Extract the [X, Y] coordinate from the center of the cell holding the provided text.  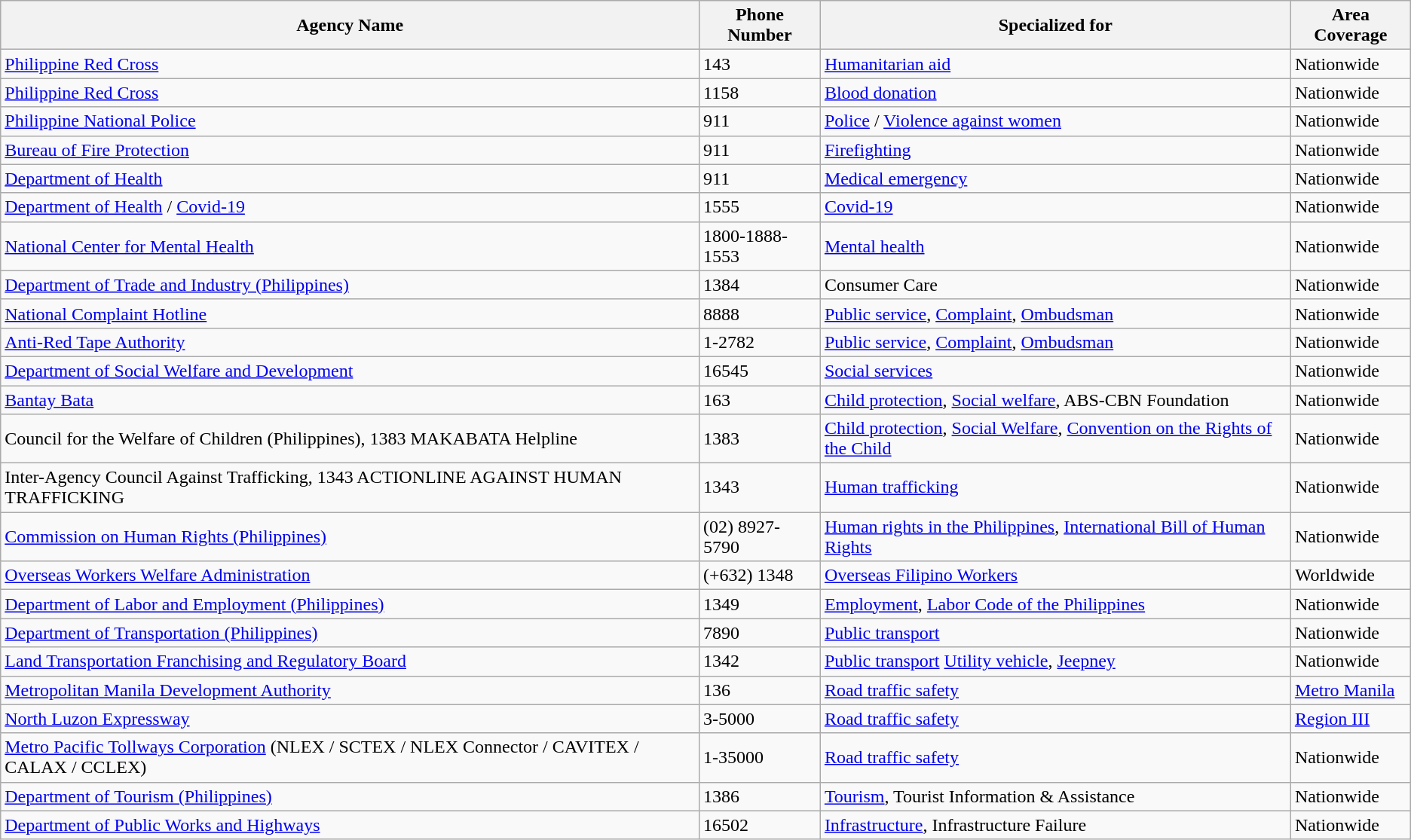
Social services [1055, 371]
Public transport Utility vehicle, Jeepney [1055, 661]
Covid-19 [1055, 207]
1800-1888-1553 [760, 246]
Mental health [1055, 246]
Public transport [1055, 633]
Metro Pacific Tollways Corporation (NLEX / SCTEX / NLEX Connector / CAVITEX / CALAX / CCLEX) [350, 758]
Anti-Red Tape Authority [350, 342]
Department of Transportation (Philippines) [350, 633]
7890 [760, 633]
Department of Health [350, 179]
North Luzon Expressway [350, 719]
Child protection, Social welfare, ABS-CBN Foundation [1055, 400]
1343 [760, 488]
Overseas Filipino Workers [1055, 576]
Humanitarian aid [1055, 64]
Firefighting [1055, 150]
Metro Manila [1351, 690]
Tourism, Tourist Information & Assistance [1055, 796]
163 [760, 400]
Human trafficking [1055, 488]
Metropolitan Manila Development Authority [350, 690]
Department of Public Works and Highways [350, 825]
Overseas Workers Welfare Administration [350, 576]
Human rights in the Philippines, International Bill of Human Rights [1055, 536]
Employment, Labor Code of the Philippines [1055, 604]
1-2782 [760, 342]
Department of Trade and Industry (Philippines) [350, 285]
(+632) 1348 [760, 576]
Bureau of Fire Protection [350, 150]
Department of Labor and Employment (Philippines) [350, 604]
Department of Health / Covid-19 [350, 207]
1384 [760, 285]
National Center for Mental Health [350, 246]
136 [760, 690]
Council for the Welfare of Children (Philippines), 1383 MAKABATA Helpline [350, 438]
Blood donation [1055, 93]
National Complaint Hotline [350, 313]
8888 [760, 313]
(02) 8927-5790 [760, 536]
1386 [760, 796]
Worldwide [1351, 576]
Department of Social Welfare and Development [350, 371]
Bantay Bata [350, 400]
3-5000 [760, 719]
Phone Number [760, 26]
Inter-Agency Council Against Trafficking, 1343 ACTIONLINE AGAINST HUMAN TRAFFICKING [350, 488]
Commission on Human Rights (Philippines) [350, 536]
Department of Tourism (Philippines) [350, 796]
Land Transportation Franchising and Regulatory Board [350, 661]
1342 [760, 661]
Area Coverage [1351, 26]
143 [760, 64]
16545 [760, 371]
Medical emergency [1055, 179]
16502 [760, 825]
1349 [760, 604]
1-35000 [760, 758]
Specialized for [1055, 26]
Region III [1351, 719]
1158 [760, 93]
Infrastructure, Infrastructure Failure [1055, 825]
Child protection, Social Welfare, Convention on the Rights of the Child [1055, 438]
1383 [760, 438]
Agency Name [350, 26]
Philippine National Police [350, 121]
Consumer Care [1055, 285]
1555 [760, 207]
Police / Violence against women [1055, 121]
